Scan for the cell matching the given text and deliver its (x, y) coordinate at center. 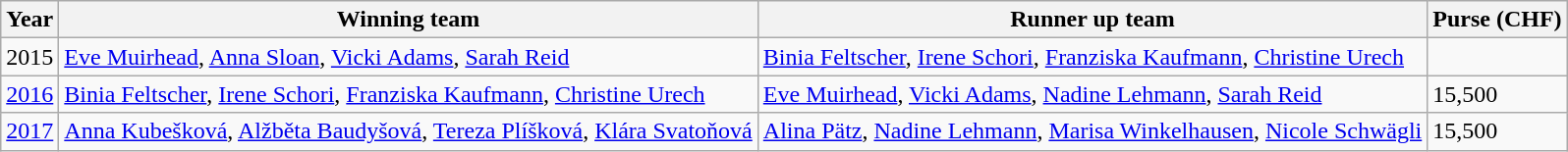
Purse (CHF) (1497, 20)
Anna Kubešková, Alžběta Baudyšová, Tereza Plíšková, Klára Svatoňová (409, 131)
2017 (29, 131)
Eve Muirhead, Vicki Adams, Nadine Lehmann, Sarah Reid (1092, 94)
Alina Pätz, Nadine Lehmann, Marisa Winkelhausen, Nicole Schwägli (1092, 131)
Year (29, 20)
Runner up team (1092, 20)
Winning team (409, 20)
2016 (29, 94)
2015 (29, 57)
Eve Muirhead, Anna Sloan, Vicki Adams, Sarah Reid (409, 57)
